Capture the cell that displays the provided text and extract its (X, Y) central coordinate. 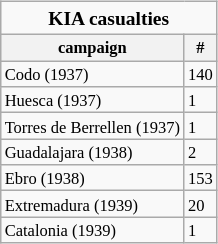
2 (200, 152)
Guadalajara (1938) (92, 152)
Ebro (1938) (92, 178)
20 (200, 204)
153 (200, 178)
# (200, 48)
campaign (92, 48)
140 (200, 74)
Huesca (1937) (92, 100)
KIA casualties (109, 18)
Extremadura (1939) (92, 204)
Catalonia (1939) (92, 230)
Torres de Berrellen (1937) (92, 126)
Codo (1937) (92, 74)
